Scan for the cell matching the given text and deliver its [x, y] coordinate at center. 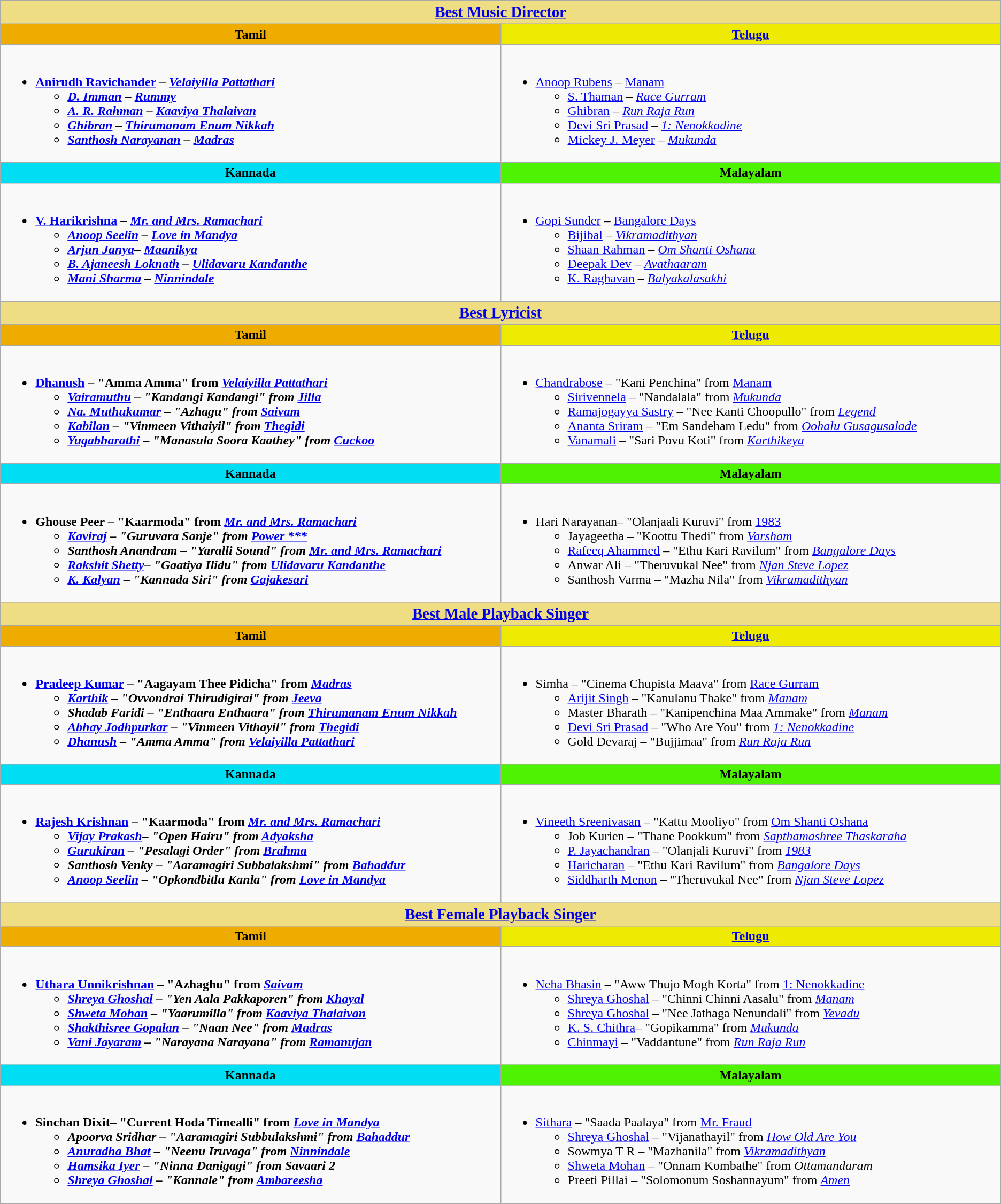
Best Male Playback Singer [500, 613]
Best Music Director [500, 12]
Gopi Sunder – Bangalore DaysBijibal – VikramadithyanShaan Rahman – Om Shanti OshanaDeepak Dev – AvathaaramK. Raghavan – Balyakalasakhi [751, 242]
Best Female Playback Singer [500, 915]
Anoop Rubens – ManamS. Thaman – Race GurramGhibran – Run Raja RunDevi Sri Prasad – 1: NenokkadineMickey J. Meyer – Mukunda [751, 104]
Best Lyricist [500, 313]
